Determine the (X, Y) coordinate at the center of the cell enclosing the given text.  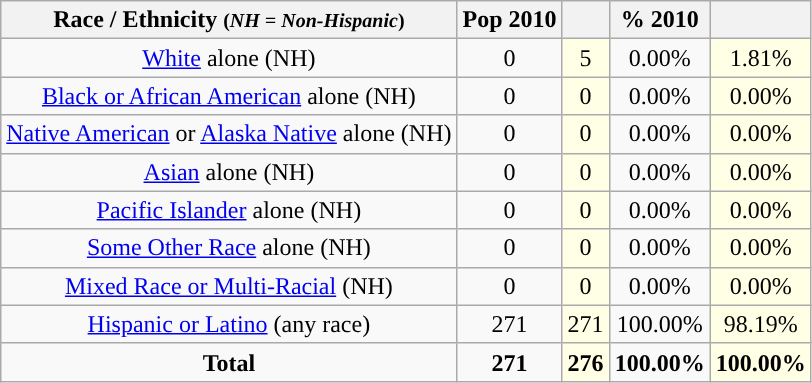
Asian alone (NH) (229, 172)
Pop 2010 (510, 20)
5 (586, 58)
Some Other Race alone (NH) (229, 248)
White alone (NH) (229, 58)
276 (586, 362)
% 2010 (660, 20)
Hispanic or Latino (any race) (229, 324)
98.19% (760, 324)
Pacific Islander alone (NH) (229, 210)
Native American or Alaska Native alone (NH) (229, 134)
Race / Ethnicity (NH = Non-Hispanic) (229, 20)
Black or African American alone (NH) (229, 96)
Mixed Race or Multi-Racial (NH) (229, 286)
Total (229, 362)
1.81% (760, 58)
